Identify which cell holds the provided text, then report its (X, Y) central coordinate. 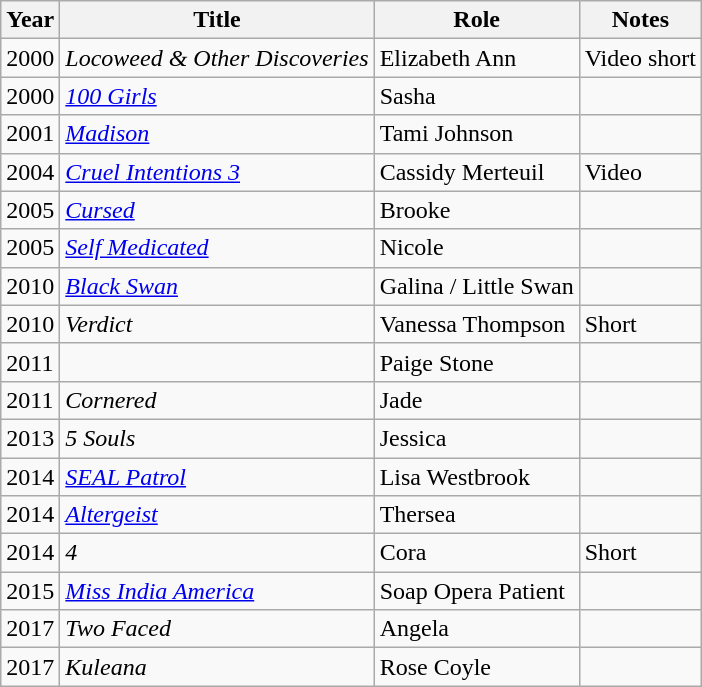
Cruel Intentions 3 (217, 172)
Lisa Westbrook (476, 477)
Year (30, 20)
Verdict (217, 324)
Kuleana (217, 667)
Altergeist (217, 515)
Cornered (217, 400)
Nicole (476, 248)
Cursed (217, 210)
2015 (30, 591)
Elizabeth Ann (476, 58)
2013 (30, 438)
100 Girls (217, 96)
Jessica (476, 438)
Locoweed & Other Discoveries (217, 58)
Notes (640, 20)
5 Souls (217, 438)
SEAL Patrol (217, 477)
Madison (217, 134)
Title (217, 20)
Tami Johnson (476, 134)
Miss India America (217, 591)
Vanessa Thompson (476, 324)
Cora (476, 553)
4 (217, 553)
Paige Stone (476, 362)
Soap Opera Patient (476, 591)
Role (476, 20)
Cassidy Merteuil (476, 172)
2004 (30, 172)
Rose Coyle (476, 667)
Black Swan (217, 286)
2001 (30, 134)
Sasha (476, 96)
Galina / Little Swan (476, 286)
Jade (476, 400)
Thersea (476, 515)
Self Medicated (217, 248)
Video (640, 172)
Video short (640, 58)
Angela (476, 629)
Two Faced (217, 629)
Brooke (476, 210)
